Extract the [x, y] coordinate from the center of the cell holding the provided text.  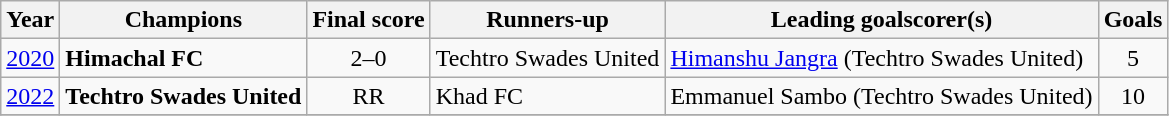
5 [1133, 58]
10 [1133, 96]
Final score [368, 20]
Year [30, 20]
Himachal FC [184, 58]
2–0 [368, 58]
Himanshu Jangra (Techtro Swades United) [882, 58]
Leading goalscorer(s) [882, 20]
Champions [184, 20]
Goals [1133, 20]
2022 [30, 96]
Runners-up [548, 20]
Emmanuel Sambo (Techtro Swades United) [882, 96]
2020 [30, 58]
Khad FC [548, 96]
RR [368, 96]
